Capture the cell that displays the provided text and extract its (X, Y) central coordinate. 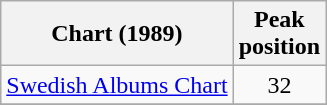
Swedish Albums Chart (117, 85)
Peakposition (279, 34)
Chart (1989) (117, 34)
32 (279, 85)
